Output the [x, y] coordinate of the center of the cell containing the given text.  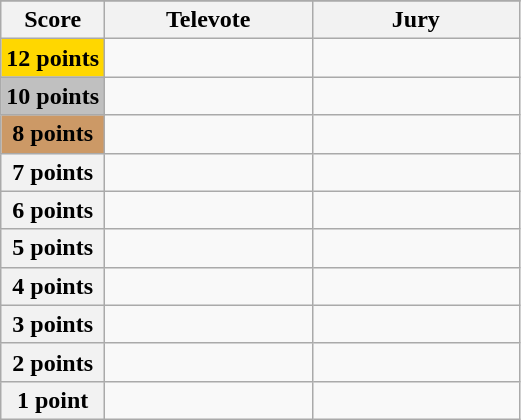
6 points [53, 210]
7 points [53, 172]
10 points [53, 96]
4 points [53, 286]
Jury [416, 20]
Televote [209, 20]
5 points [53, 248]
3 points [53, 324]
1 point [53, 400]
12 points [53, 58]
8 points [53, 134]
Score [53, 20]
2 points [53, 362]
